For the text-containing cell, return its midpoint in [X, Y] coordinate format. 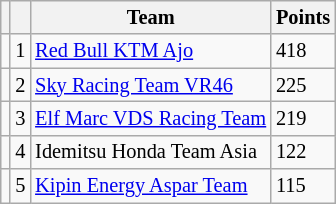
115 [303, 186]
Points [303, 17]
Red Bull KTM Ajo [150, 51]
122 [303, 152]
5 [20, 186]
219 [303, 118]
1 [20, 51]
Team [150, 17]
225 [303, 85]
3 [20, 118]
2 [20, 85]
Kipin Energy Aspar Team [150, 186]
4 [20, 152]
Idemitsu Honda Team Asia [150, 152]
418 [303, 51]
Elf Marc VDS Racing Team [150, 118]
Sky Racing Team VR46 [150, 85]
